Identify which cell holds the provided text, then report its (x, y) central coordinate. 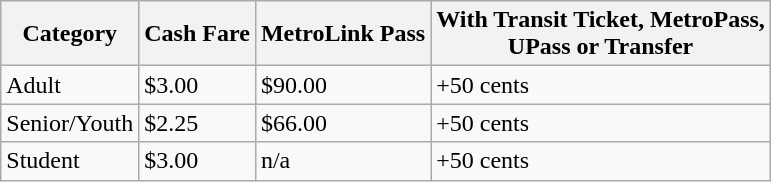
With Transit Ticket, MetroPass,UPass or Transfer (601, 34)
n/a (342, 161)
$66.00 (342, 123)
Senior/Youth (70, 123)
MetroLink Pass (342, 34)
$90.00 (342, 85)
Category (70, 34)
Cash Fare (198, 34)
Student (70, 161)
Adult (70, 85)
$2.25 (198, 123)
